Identify which cell holds the provided text, then report its (x, y) central coordinate. 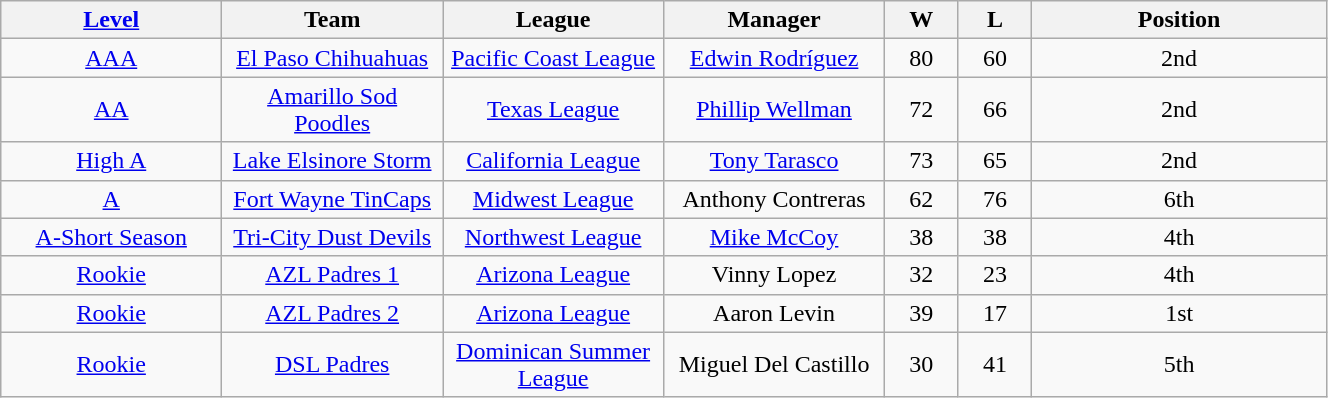
DSL Padres (332, 364)
W (922, 20)
Dominican Summer League (554, 364)
Mike McCoy (774, 237)
17 (995, 313)
Manager (774, 20)
AAA (112, 58)
A-Short Season (112, 237)
5th (1180, 364)
AZL Padres 2 (332, 313)
1st (1180, 313)
76 (995, 199)
A (112, 199)
65 (995, 161)
30 (922, 364)
6th (1180, 199)
60 (995, 58)
Position (1180, 20)
El Paso Chihuahuas (332, 58)
Miguel Del Castillo (774, 364)
Edwin Rodríguez (774, 58)
Phillip Wellman (774, 110)
23 (995, 275)
League (554, 20)
Pacific Coast League (554, 58)
Aaron Levin (774, 313)
Texas League (554, 110)
Vinny Lopez (774, 275)
AZL Padres 1 (332, 275)
80 (922, 58)
AA (112, 110)
41 (995, 364)
Tri-City Dust Devils (332, 237)
Lake Elsinore Storm (332, 161)
32 (922, 275)
Tony Tarasco (774, 161)
62 (922, 199)
39 (922, 313)
Northwest League (554, 237)
Team (332, 20)
Level (112, 20)
L (995, 20)
Fort Wayne TinCaps (332, 199)
72 (922, 110)
Amarillo Sod Poodles (332, 110)
Anthony Contreras (774, 199)
California League (554, 161)
High A (112, 161)
66 (995, 110)
Midwest League (554, 199)
73 (922, 161)
